Return (X, Y) of the center of cell containing provided text 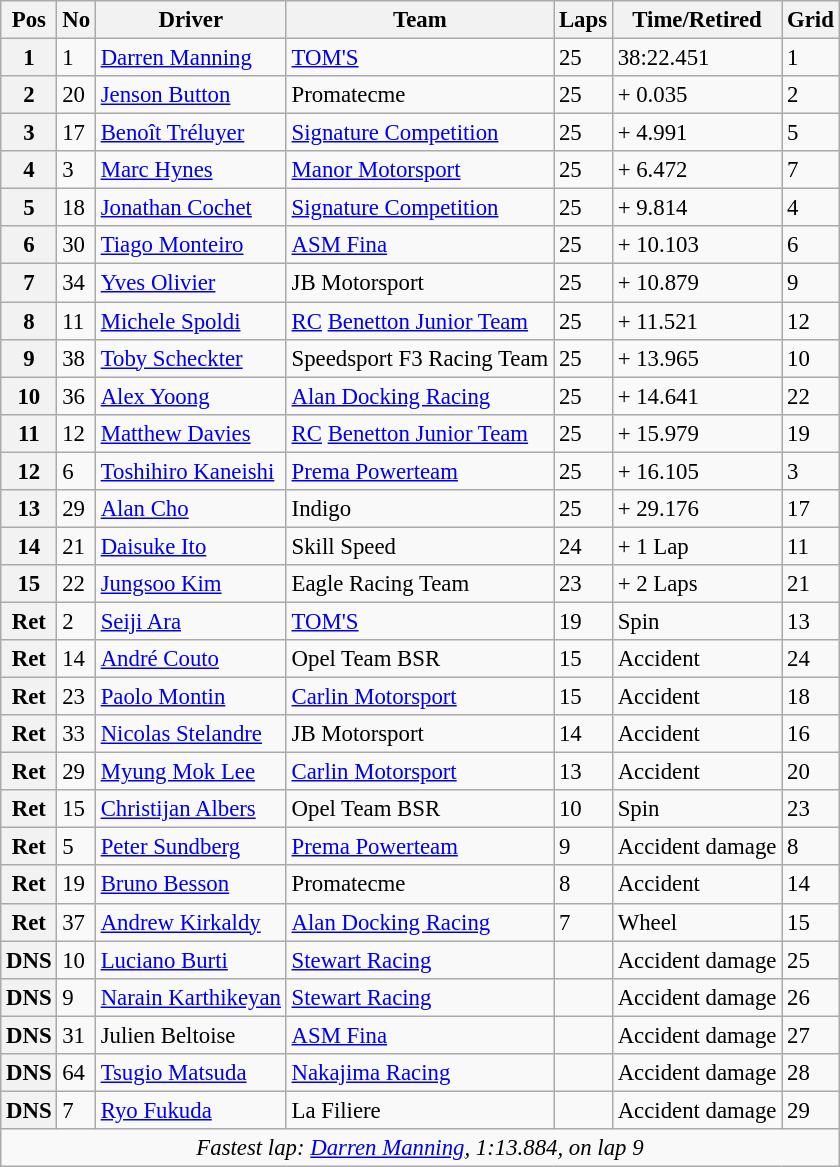
37 (76, 922)
+ 0.035 (696, 95)
30 (76, 245)
Seiji Ara (190, 621)
Toby Scheckter (190, 358)
16 (810, 734)
Nicolas Stelandre (190, 734)
Matthew Davies (190, 433)
+ 13.965 (696, 358)
+ 15.979 (696, 433)
+ 4.991 (696, 133)
+ 10.103 (696, 245)
+ 16.105 (696, 471)
Driver (190, 20)
Jonathan Cochet (190, 208)
Peter Sundberg (190, 847)
Grid (810, 20)
La Filiere (420, 1110)
Ryo Fukuda (190, 1110)
+ 11.521 (696, 321)
+ 14.641 (696, 396)
+ 9.814 (696, 208)
Alex Yoong (190, 396)
+ 10.879 (696, 283)
Wheel (696, 922)
34 (76, 283)
André Couto (190, 659)
26 (810, 997)
Yves Olivier (190, 283)
Team (420, 20)
Nakajima Racing (420, 1073)
Time/Retired (696, 20)
31 (76, 1035)
Alan Cho (190, 509)
27 (810, 1035)
Andrew Kirkaldy (190, 922)
Speedsport F3 Racing Team (420, 358)
Michele Spoldi (190, 321)
Daisuke Ito (190, 546)
38:22.451 (696, 58)
38 (76, 358)
+ 1 Lap (696, 546)
Tsugio Matsuda (190, 1073)
+ 29.176 (696, 509)
Darren Manning (190, 58)
Indigo (420, 509)
36 (76, 396)
64 (76, 1073)
Tiago Monteiro (190, 245)
28 (810, 1073)
Christijan Albers (190, 809)
Laps (584, 20)
Fastest lap: Darren Manning, 1:13.884, on lap 9 (420, 1148)
Myung Mok Lee (190, 772)
Benoît Tréluyer (190, 133)
Manor Motorsport (420, 170)
Toshihiro Kaneishi (190, 471)
33 (76, 734)
No (76, 20)
Luciano Burti (190, 960)
Bruno Besson (190, 885)
Narain Karthikeyan (190, 997)
Marc Hynes (190, 170)
+ 2 Laps (696, 584)
Skill Speed (420, 546)
Jungsoo Kim (190, 584)
Julien Beltoise (190, 1035)
Jenson Button (190, 95)
Paolo Montin (190, 697)
+ 6.472 (696, 170)
Pos (29, 20)
Eagle Racing Team (420, 584)
